Identify which cell holds the provided text, then report its (x, y) central coordinate. 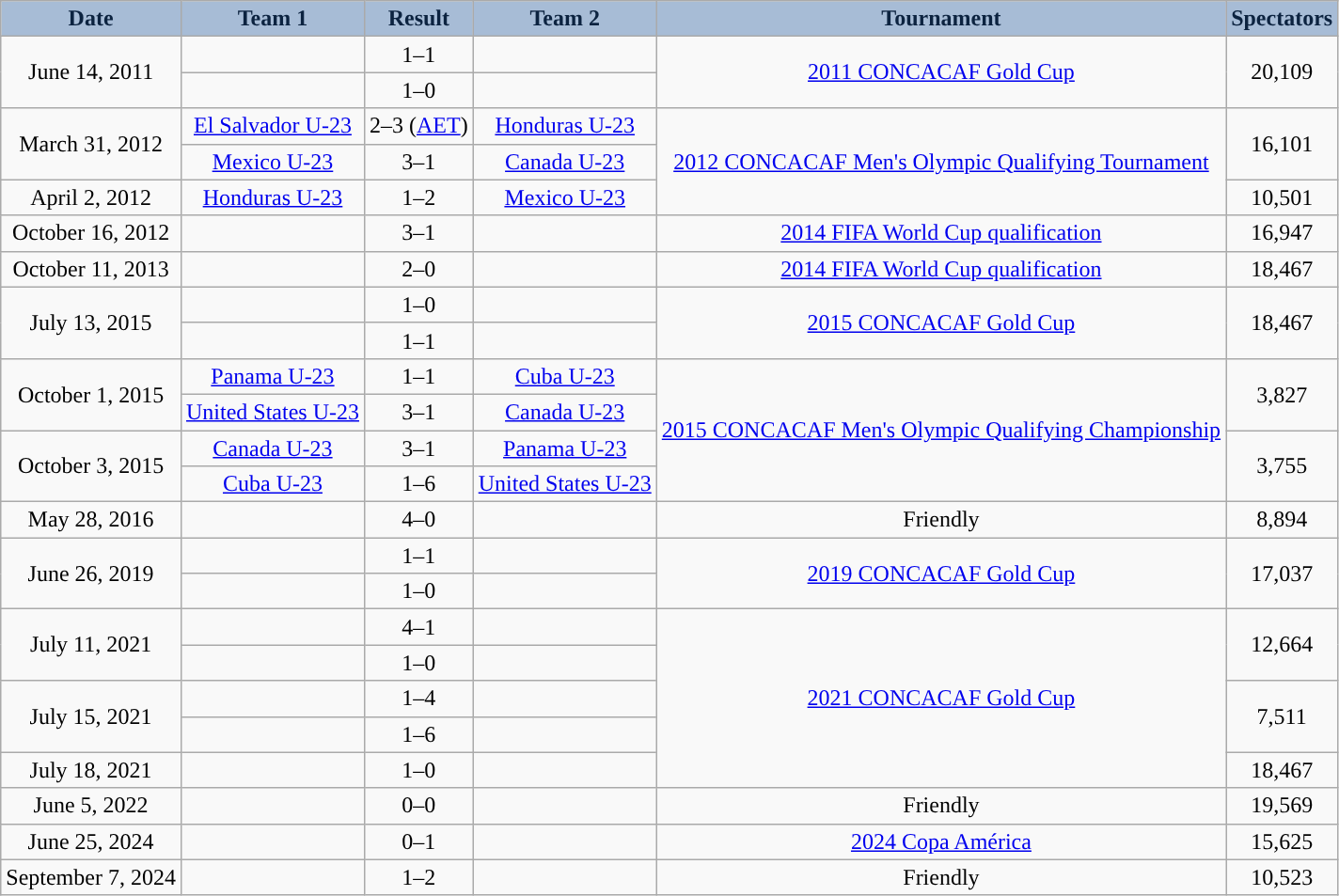
Result (418, 19)
0–0 (418, 806)
September 7, 2024 (91, 877)
El Salvador U-23 (273, 126)
7,511 (1283, 716)
2011 CONCACAF Gold Cup (940, 72)
July 13, 2015 (91, 322)
10,523 (1283, 877)
3,827 (1283, 394)
2015 CONCACAF Men's Olympic Qualifying Championship (940, 430)
2012 CONCACAF Men's Olympic Qualifying Tournament (940, 162)
10,501 (1283, 197)
July 11, 2021 (91, 645)
June 25, 2024 (91, 841)
Team 1 (273, 19)
2024 Copa América (940, 841)
2015 CONCACAF Gold Cup (940, 322)
2–3 (AET) (418, 126)
1–4 (418, 699)
Tournament (940, 19)
March 31, 2012 (91, 144)
15,625 (1283, 841)
8,894 (1283, 520)
April 2, 2012 (91, 197)
19,569 (1283, 806)
June 26, 2019 (91, 574)
October 3, 2015 (91, 466)
June 5, 2022 (91, 806)
Date (91, 19)
17,037 (1283, 574)
4–0 (418, 520)
16,101 (1283, 144)
October 11, 2013 (91, 269)
2019 CONCACAF Gold Cup (940, 574)
October 16, 2012 (91, 233)
May 28, 2016 (91, 520)
June 14, 2011 (91, 72)
12,664 (1283, 645)
July 15, 2021 (91, 716)
0–1 (418, 841)
October 1, 2015 (91, 394)
16,947 (1283, 233)
2021 CONCACAF Gold Cup (940, 699)
3,755 (1283, 466)
2–0 (418, 269)
July 18, 2021 (91, 770)
4–1 (418, 627)
20,109 (1283, 72)
Spectators (1283, 19)
Team 2 (564, 19)
